Find where the given text appears and provide that cell's center as [X, Y] coordinate. 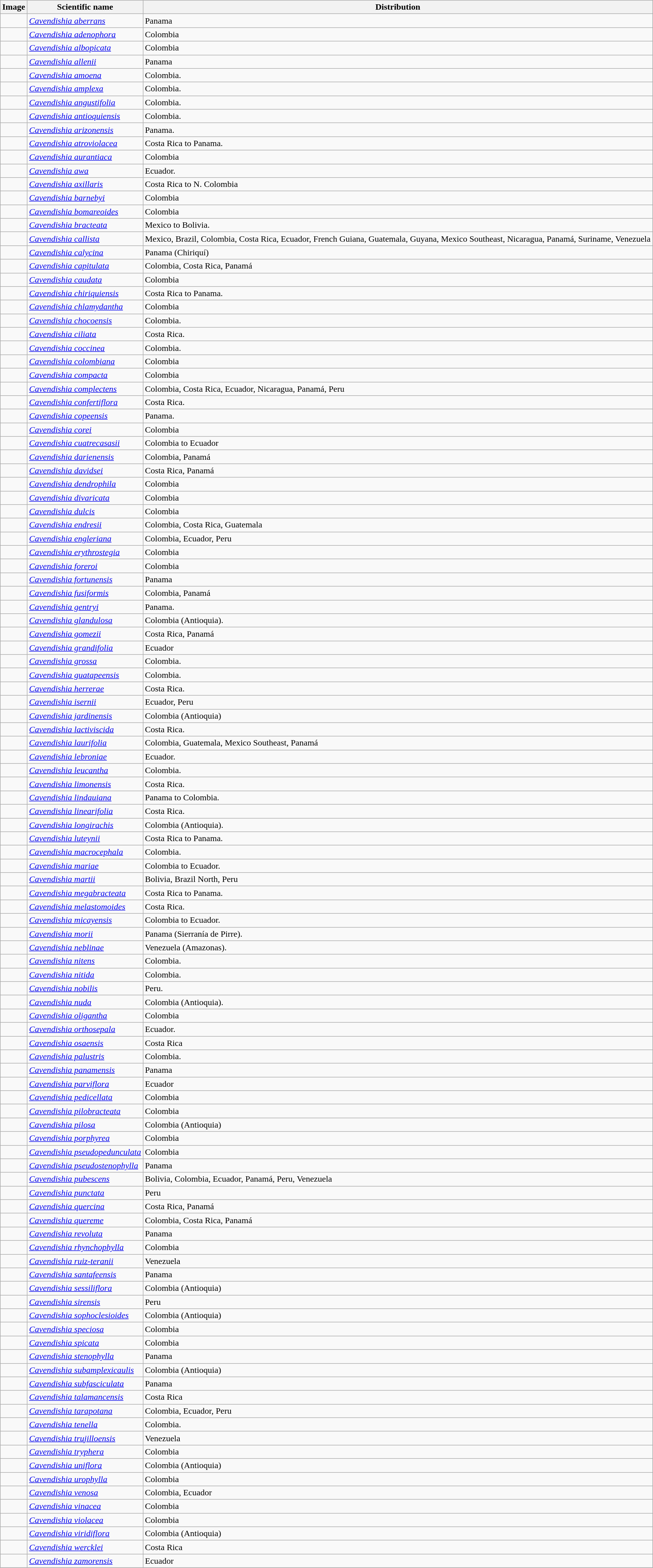
Image [14, 7]
Cavendishia colombiana [85, 361]
Cavendishia isernii [85, 702]
Cavendishia glandulosa [85, 621]
Cavendishia arizonensis [85, 130]
Cavendishia allenii [85, 62]
Panama to Colombia. [397, 797]
Cavendishia amoena [85, 75]
Panama (Sierranía de Pirre). [397, 934]
Cavendishia subfasciculata [85, 1384]
Cavendishia martii [85, 879]
Cavendishia cuatrecasasii [85, 443]
Cavendishia gomezii [85, 634]
Colombia, Costa Rica, Ecuador, Nicaragua, Panamá, Peru [397, 389]
Cavendishia orthosepala [85, 1029]
Cavendishia punctata [85, 1193]
Cavendishia subamplexicaulis [85, 1370]
Cavendishia sirensis [85, 1302]
Cavendishia sessiliflora [85, 1288]
Cavendishia guatapeensis [85, 675]
Cavendishia engleriana [85, 539]
Cavendishia viridiflora [85, 1534]
Cavendishia caudata [85, 280]
Cavendishia chocoensis [85, 320]
Cavendishia dendrophila [85, 484]
Cavendishia venosa [85, 1493]
Cavendishia mariae [85, 866]
Cavendishia limonensis [85, 784]
Cavendishia tryphera [85, 1452]
Cavendishia jardinensis [85, 716]
Cavendishia uniflora [85, 1465]
Cavendishia angustifolia [85, 102]
Cavendishia aurantiaca [85, 157]
Cavendishia neblinae [85, 947]
Bolivia, Colombia, Ecuador, Panamá, Peru, Venezuela [397, 1179]
Cavendishia coccinea [85, 348]
Cavendishia tarapotana [85, 1411]
Cavendishia quereme [85, 1220]
Cavendishia revoluta [85, 1234]
Cavendishia barnebyi [85, 198]
Cavendishia pseudostenophylla [85, 1166]
Cavendishia laurifolia [85, 743]
Panama (Chiriquí) [397, 252]
Cavendishia foreroi [85, 566]
Cavendishia morii [85, 934]
Cavendishia nitida [85, 975]
Cavendishia porphyrea [85, 1138]
Cavendishia dulcis [85, 511]
Cavendishia pilosa [85, 1125]
Cavendishia divaricata [85, 498]
Cavendishia albopicata [85, 48]
Cavendishia bracteata [85, 225]
Cavendishia rhynchophylla [85, 1247]
Cavendishia nuda [85, 1002]
Cavendishia copeensis [85, 416]
Colombia, Ecuador [397, 1493]
Cavendishia urophylla [85, 1479]
Cavendishia antioquiensis [85, 116]
Cavendishia linearifolia [85, 811]
Cavendishia aberrans [85, 21]
Cavendishia endresii [85, 525]
Cavendishia fusiformis [85, 593]
Cavendishia micayensis [85, 920]
Cavendishia luteynii [85, 839]
Ecuador, Peru [397, 702]
Cavendishia calycina [85, 252]
Cavendishia speciosa [85, 1329]
Scientific name [85, 7]
Cavendishia gentryi [85, 607]
Cavendishia panamensis [85, 1070]
Cavendishia sophoclesioides [85, 1316]
Cavendishia complectens [85, 389]
Cavendishia violacea [85, 1520]
Cavendishia nobilis [85, 988]
Cavendishia nitens [85, 961]
Cavendishia osaensis [85, 1043]
Cavendishia herrerae [85, 689]
Cavendishia pubescens [85, 1179]
Cavendishia palustris [85, 1057]
Peru. [397, 988]
Cavendishia zamorensis [85, 1561]
Cavendishia parviflora [85, 1084]
Cavendishia bomareoides [85, 212]
Cavendishia pedicellata [85, 1097]
Mexico to Bolivia. [397, 225]
Cavendishia fortunensis [85, 579]
Cavendishia vinacea [85, 1506]
Cavendishia callista [85, 239]
Cavendishia leucantha [85, 770]
Cavendishia axillaris [85, 184]
Cavendishia talamancensis [85, 1397]
Cavendishia awa [85, 171]
Cavendishia grossa [85, 661]
Cavendishia quercina [85, 1206]
Cavendishia ruiz-teranii [85, 1261]
Cavendishia trujilloensis [85, 1438]
Cavendishia stenophylla [85, 1356]
Distribution [397, 7]
Cavendishia ciliata [85, 334]
Cavendishia santafeensis [85, 1275]
Mexico, Brazil, Colombia, Costa Rica, Ecuador, French Guiana, Guatemala, Guyana, Mexico Southeast, Nicaragua, Panamá, Suriname, Venezuela [397, 239]
Cavendishia macrocephala [85, 852]
Cavendishia confertiflora [85, 402]
Bolivia, Brazil North, Peru [397, 879]
Cavendishia amplexa [85, 89]
Venezuela (Amazonas). [397, 947]
Cavendishia megabracteata [85, 893]
Cavendishia pilobracteata [85, 1111]
Cavendishia pseudopedunculata [85, 1152]
Cavendishia spicata [85, 1343]
Cavendishia chiriquiensis [85, 293]
Cavendishia tenella [85, 1424]
Cavendishia lindauiana [85, 797]
Cavendishia lactiviscida [85, 729]
Cavendishia chlamydantha [85, 307]
Cavendishia compacta [85, 375]
Cavendishia davidsei [85, 471]
Colombia, Costa Rica, Guatemala [397, 525]
Cavendishia darienensis [85, 457]
Cavendishia grandifolia [85, 648]
Cavendishia adenophora [85, 34]
Cavendishia longirachis [85, 825]
Cavendishia oligantha [85, 1015]
Colombia to Ecuador [397, 443]
Cavendishia atroviolacea [85, 143]
Cavendishia wercklei [85, 1547]
Colombia, Guatemala, Mexico Southeast, Panamá [397, 743]
Cavendishia lebroniae [85, 757]
Cavendishia corei [85, 430]
Cavendishia capitulata [85, 266]
Costa Rica to N. Colombia [397, 184]
Cavendishia melastomoides [85, 907]
Cavendishia erythrostegia [85, 552]
